Capture the cell that displays the provided text and extract its (X, Y) central coordinate. 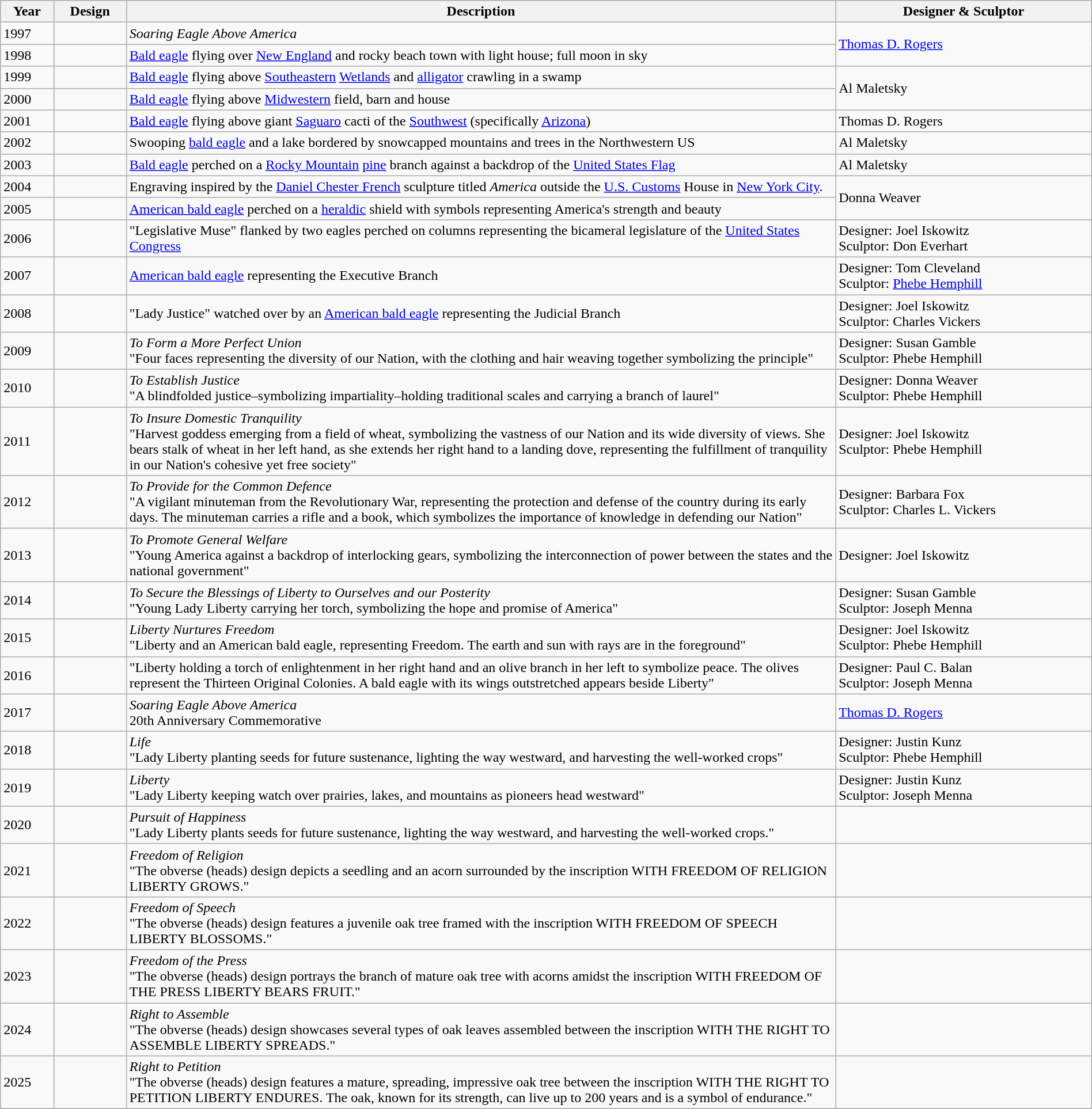
Donna Weaver (964, 198)
Designer: Barbara FoxSculptor: Charles L. Vickers (964, 502)
Description (480, 12)
2023 (28, 976)
1997 (28, 33)
2018 (28, 750)
2002 (28, 143)
Liberty Nurtures Freedom"Liberty and an American bald eagle, representing Freedom. The earth and sun with rays are in the foreground" (480, 638)
Designer: Susan GambleSculptor: Joseph Menna (964, 600)
1999 (28, 77)
Bald eagle flying above giant Saguaro cacti of the Southwest (specifically Arizona) (480, 121)
Designer: Susan GambleSculptor: Phebe Hemphill (964, 351)
2008 (28, 313)
Year (28, 12)
2011 (28, 441)
"Lady Justice" watched over by an American bald eagle representing the Judicial Branch (480, 313)
"Legislative Muse" flanked by two eagles perched on columns representing the bicameral legislature of the United States Congress (480, 238)
Designer: Tom ClevelandSculptor: Phebe Hemphill (964, 275)
Bald eagle flying above Midwestern field, barn and house (480, 99)
2007 (28, 275)
2022 (28, 923)
Bald eagle flying above Southeastern Wetlands and alligator crawling in a swamp (480, 77)
Designer: Joel Iskowitz (964, 555)
Bald eagle perched on a Rocky Mountain pine branch against a backdrop of the United States Flag (480, 165)
2000 (28, 99)
1998 (28, 55)
Freedom of Religion"The obverse (heads) design depicts a seedling and an acorn surrounded by the inscription WITH FREEDOM OF RELIGION LIBERTY GROWS." (480, 870)
2012 (28, 502)
Swooping bald eagle and a lake bordered by snowcapped mountains and trees in the Northwestern US (480, 143)
2021 (28, 870)
2020 (28, 825)
Designer: Joel IskowitzSculptor: Charles Vickers (964, 313)
To Secure the Blessings of Liberty to Ourselves and our Posterity"Young Lady Liberty carrying her torch, symbolizing the hope and promise of America" (480, 600)
Designer: Joel IskowitzSculptor: Don Everhart (964, 238)
2009 (28, 351)
Designer: Justin KunzSculptor: Phebe Hemphill (964, 750)
2019 (28, 788)
2015 (28, 638)
2016 (28, 675)
Engraving inspired by the Daniel Chester French sculpture titled America outside the U.S. Customs House in New York City. (480, 187)
2003 (28, 165)
2017 (28, 713)
American bald eagle representing the Executive Branch (480, 275)
Life"Lady Liberty planting seeds for future sustenance, lighting the way westward, and harvesting the well-worked crops" (480, 750)
2004 (28, 187)
Designer: Donna WeaverSculptor: Phebe Hemphill (964, 388)
Designer: Justin KunzSculptor: Joseph Menna (964, 788)
2025 (28, 1083)
To Establish Justice"A blindfolded justice–symbolizing impartiality–holding traditional scales and carrying a branch of laurel" (480, 388)
2005 (28, 208)
Designer & Sculptor (964, 12)
2014 (28, 600)
Soaring Eagle Above America20th Anniversary Commemorative (480, 713)
American bald eagle perched on a heraldic shield with symbols representing America's strength and beauty (480, 208)
Soaring Eagle Above America (480, 33)
2001 (28, 121)
Pursuit of Happiness"Lady Liberty plants seeds for future sustenance, lighting the way westward, and harvesting the well-worked crops." (480, 825)
Liberty"Lady Liberty keeping watch over prairies, lakes, and mountains as pioneers head westward" (480, 788)
Designer: Paul C. BalanSculptor: Joseph Menna (964, 675)
2024 (28, 1030)
2013 (28, 555)
Design (90, 12)
2006 (28, 238)
Bald eagle flying over New England and rocky beach town with light house; full moon in sky (480, 55)
2010 (28, 388)
Freedom of Speech"The obverse (heads) design features a juvenile oak tree framed with the inscription WITH FREEDOM OF SPEECH LIBERTY BLOSSOMS." (480, 923)
